Identify which cell holds the provided text, then report its (x, y) central coordinate. 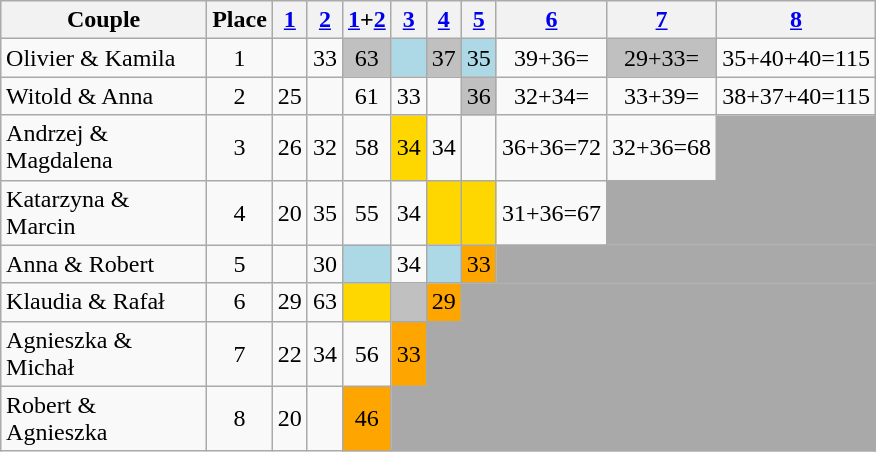
32+34= (551, 96)
32+36=68 (662, 148)
37 (444, 58)
Place (240, 20)
26 (290, 148)
1+2 (366, 20)
22 (290, 354)
56 (366, 354)
33+39= (662, 96)
39+36= (551, 58)
25 (290, 96)
58 (366, 148)
55 (366, 212)
61 (366, 96)
36+36=72 (551, 148)
Robert & Agnieszka (104, 418)
Couple (104, 20)
46 (366, 418)
32 (324, 148)
Olivier & Kamila (104, 58)
Klaudia & Rafał (104, 302)
31+36=67 (551, 212)
Andrzej & Magdalena (104, 148)
Anna & Robert (104, 264)
38+37+40=115 (796, 96)
36 (478, 96)
30 (324, 264)
35+40+40=115 (796, 58)
Agnieszka & Michał (104, 354)
Katarzyna & Marcin (104, 212)
29+33= (662, 58)
Witold & Anna (104, 96)
